Extract the (x, y) coordinate from the center of the cell holding the provided text.  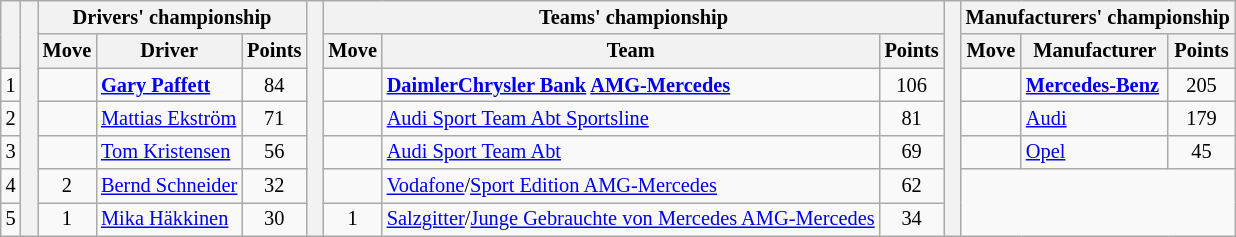
Mattias Ekström (169, 118)
5 (11, 219)
Mika Häkkinen (169, 219)
32 (274, 186)
Opel (1094, 152)
45 (1201, 152)
Salzgitter/Junge Gebrauchte von Mercedes AMG-Mercedes (631, 219)
Gary Paffett (169, 85)
Driver (169, 51)
205 (1201, 85)
62 (912, 186)
81 (912, 118)
Mercedes-Benz (1094, 85)
Bernd Schneider (169, 186)
69 (912, 152)
Teams' championship (633, 17)
179 (1201, 118)
106 (912, 85)
3 (11, 152)
Audi Sport Team Abt Sportsline (631, 118)
30 (274, 219)
Drivers' championship (172, 17)
DaimlerChrysler Bank AMG-Mercedes (631, 85)
84 (274, 85)
Audi Sport Team Abt (631, 152)
Vodafone/Sport Edition AMG-Mercedes (631, 186)
Tom Kristensen (169, 152)
4 (11, 186)
Manufacturer (1094, 51)
71 (274, 118)
Audi (1094, 118)
34 (912, 219)
56 (274, 152)
Manufacturers' championship (1098, 17)
Team (631, 51)
